Find where the given text appears and provide that cell's center as [x, y] coordinate. 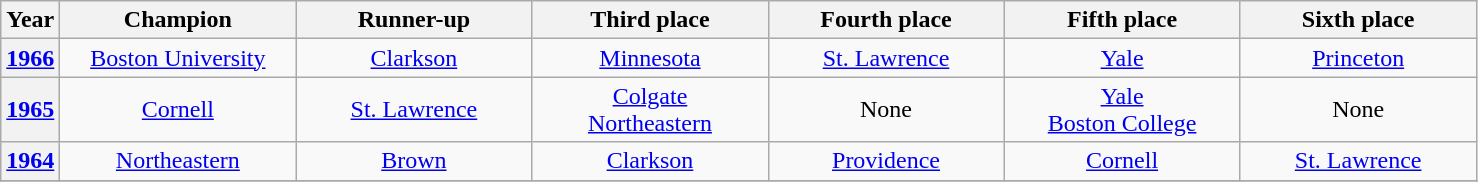
1965 [30, 110]
Year [30, 20]
Sixth place [1358, 20]
Third place [650, 20]
1964 [30, 161]
Fourth place [886, 20]
YaleBoston College [1122, 110]
ColgateNortheastern [650, 110]
Providence [886, 161]
Boston University [178, 58]
1966 [30, 58]
Princeton [1358, 58]
Brown [414, 161]
Minnesota [650, 58]
Northeastern [178, 161]
Champion [178, 20]
Runner-up [414, 20]
Yale [1122, 58]
Fifth place [1122, 20]
